Find where the given text appears and provide that cell's center as (x, y) coordinate. 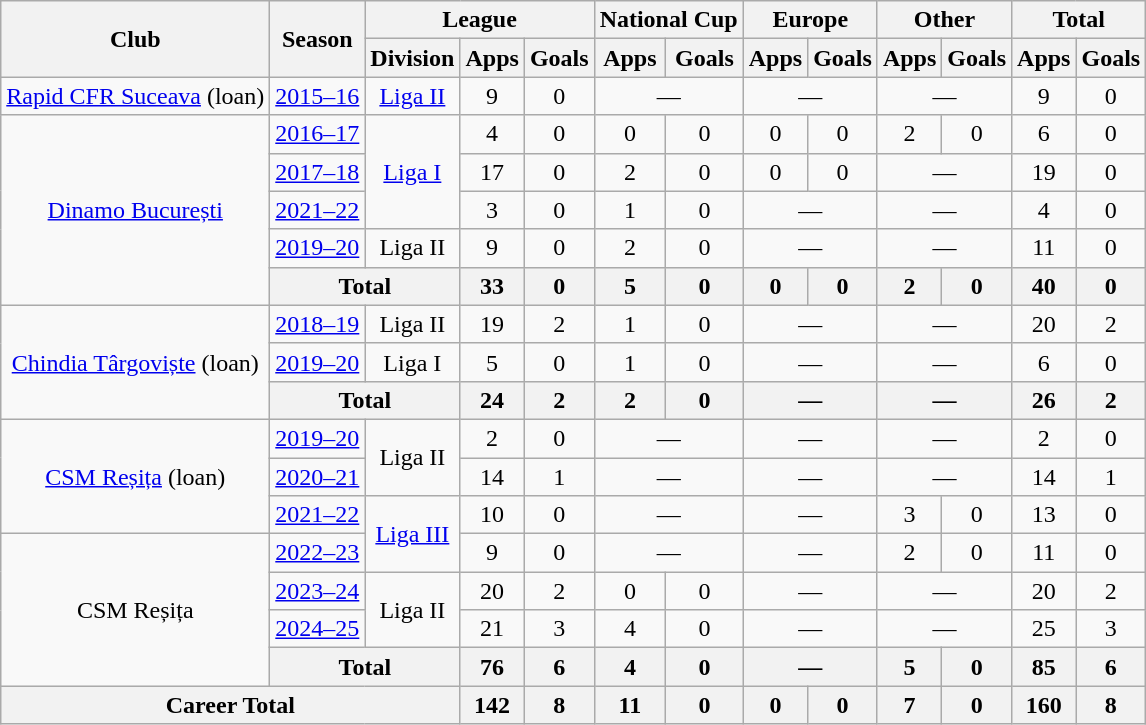
2015–16 (318, 96)
2017–18 (318, 172)
17 (492, 172)
76 (492, 667)
85 (1044, 667)
2024–25 (318, 629)
142 (492, 705)
2018–19 (318, 324)
Liga III (412, 534)
CSM Reșița (loan) (136, 476)
National Cup (668, 20)
Rapid CFR Suceava (loan) (136, 96)
Dinamo București (136, 210)
League (480, 20)
2023–24 (318, 591)
2020–21 (318, 477)
21 (492, 629)
Other (944, 20)
7 (909, 705)
24 (492, 400)
Career Total (230, 705)
Club (136, 39)
26 (1044, 400)
2016–17 (318, 134)
Season (318, 39)
160 (1044, 705)
Europe (810, 20)
Chindia Târgoviște (loan) (136, 362)
Division (412, 58)
10 (492, 515)
13 (1044, 515)
CSM Reșița (136, 610)
33 (492, 286)
40 (1044, 286)
2022–23 (318, 553)
25 (1044, 629)
